Provide the (X, Y) coordinate of the cell's center where the given text is located.  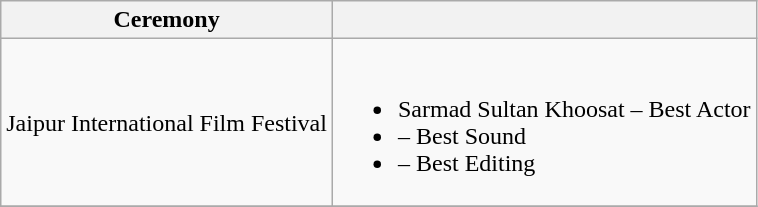
Sarmad Sultan Khoosat – Best Actor– Best Sound– Best Editing (544, 122)
Ceremony (167, 20)
Jaipur International Film Festival (167, 122)
